Return [X, Y] of the center of cell containing provided text 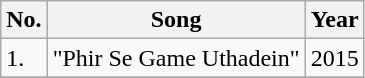
"Phir Se Game Uthadein" [176, 58]
Song [176, 20]
Year [334, 20]
No. [24, 20]
1. [24, 58]
2015 [334, 58]
